Scan for the cell matching the given text and deliver its (X, Y) coordinate at center. 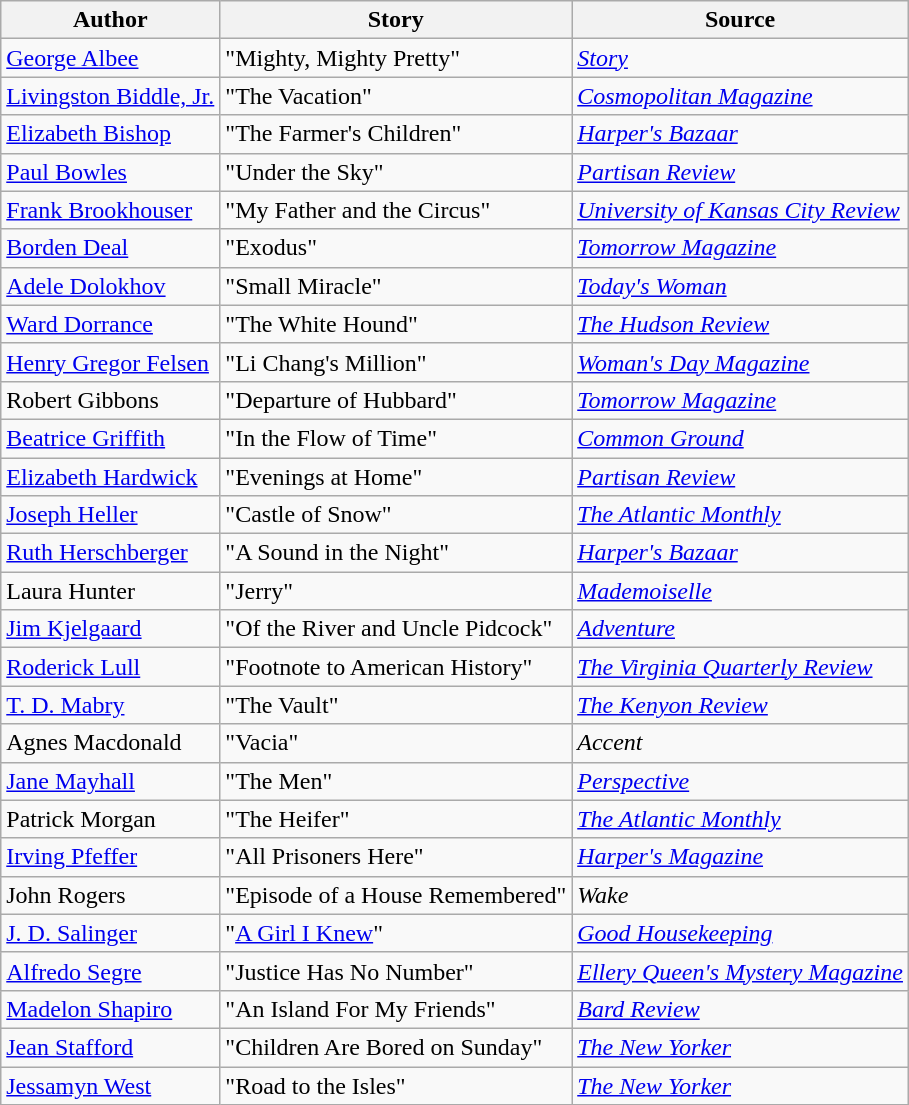
Jane Mayhall (110, 781)
Common Ground (740, 438)
Laura Hunter (110, 591)
Irving Pfeffer (110, 857)
"My Father and the Circus" (396, 210)
Beatrice Griffith (110, 438)
"All Prisoners Here" (396, 857)
Madelon Shapiro (110, 1009)
Author (110, 20)
"Episode of a House Remembered" (396, 895)
"The Men" (396, 781)
J. D. Salinger (110, 933)
The Hudson Review (740, 324)
Harper's Magazine (740, 857)
Woman's Day Magazine (740, 362)
Robert Gibbons (110, 400)
Borden Deal (110, 248)
"A Girl I Knew" (396, 933)
Frank Brookhouser (110, 210)
"A Sound in the Night" (396, 553)
Livingston Biddle, Jr. (110, 96)
John Rogers (110, 895)
Good Housekeeping (740, 933)
Jim Kjelgaard (110, 629)
Adventure (740, 629)
"Mighty, Mighty Pretty" (396, 58)
Accent (740, 743)
Elizabeth Bishop (110, 134)
"Castle of Snow" (396, 515)
Agnes Macdonald (110, 743)
Adele Dolokhov (110, 286)
"Exodus" (396, 248)
University of Kansas City Review (740, 210)
"Jerry" (396, 591)
"The Vault" (396, 705)
George Albee (110, 58)
Ellery Queen's Mystery Magazine (740, 971)
Paul Bowles (110, 172)
"Justice Has No Number" (396, 971)
"An Island For My Friends" (396, 1009)
Henry Gregor Felsen (110, 362)
"In the Flow of Time" (396, 438)
Roderick Lull (110, 667)
Jessamyn West (110, 1085)
Jean Stafford (110, 1047)
"The Farmer's Children" (396, 134)
"Road to the Isles" (396, 1085)
"Li Chang's Million" (396, 362)
Wake (740, 895)
Ruth Herschberger (110, 553)
Perspective (740, 781)
"The White Hound" (396, 324)
"Under the Sky" (396, 172)
"Evenings at Home" (396, 477)
"Children Are Bored on Sunday" (396, 1047)
Today's Woman (740, 286)
Source (740, 20)
"Departure of Hubbard" (396, 400)
"The Heifer" (396, 819)
Mademoiselle (740, 591)
The Kenyon Review (740, 705)
"Small Miracle" (396, 286)
The Virginia Quarterly Review (740, 667)
Ward Dorrance (110, 324)
Alfredo Segre (110, 971)
T. D. Mabry (110, 705)
Bard Review (740, 1009)
Joseph Heller (110, 515)
"Vacia" (396, 743)
"Footnote to American History" (396, 667)
Patrick Morgan (110, 819)
Elizabeth Hardwick (110, 477)
"The Vacation" (396, 96)
Cosmopolitan Magazine (740, 96)
"Of the River and Uncle Pidcock" (396, 629)
